Capture the cell that displays the provided text and extract its (X, Y) central coordinate. 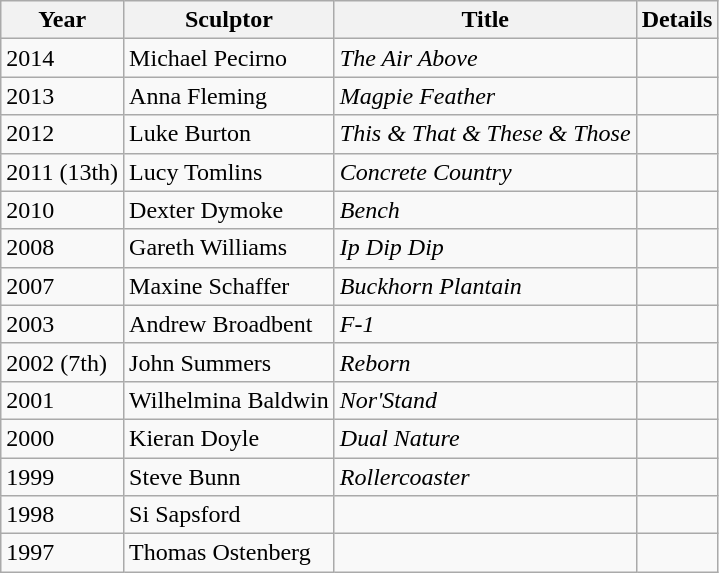
1999 (62, 477)
2003 (62, 324)
Rollercoaster (485, 477)
Andrew Broadbent (230, 324)
1997 (62, 553)
Si Sapsford (230, 515)
Dexter Dymoke (230, 210)
Maxine Schaffer (230, 286)
Gareth Williams (230, 248)
Bench (485, 210)
2012 (62, 134)
Details (677, 20)
2007 (62, 286)
Dual Nature (485, 438)
Reborn (485, 362)
Lucy Tomlins (230, 172)
2000 (62, 438)
Kieran Doyle (230, 438)
Concrete Country (485, 172)
John Summers (230, 362)
2002 (7th) (62, 362)
Buckhorn Plantain (485, 286)
Ip Dip Dip (485, 248)
Luke Burton (230, 134)
2001 (62, 400)
2013 (62, 96)
Magpie Feather (485, 96)
Nor'Stand (485, 400)
2010 (62, 210)
This & That & These & Those (485, 134)
Michael Pecirno (230, 58)
2008 (62, 248)
2011 (13th) (62, 172)
Title (485, 20)
F-1 (485, 324)
The Air Above (485, 58)
Steve Bunn (230, 477)
2014 (62, 58)
Year (62, 20)
1998 (62, 515)
Sculptor (230, 20)
Thomas Ostenberg (230, 553)
Wilhelmina Baldwin (230, 400)
Anna Fleming (230, 96)
